Scan for the cell matching the given text and deliver its (x, y) coordinate at center. 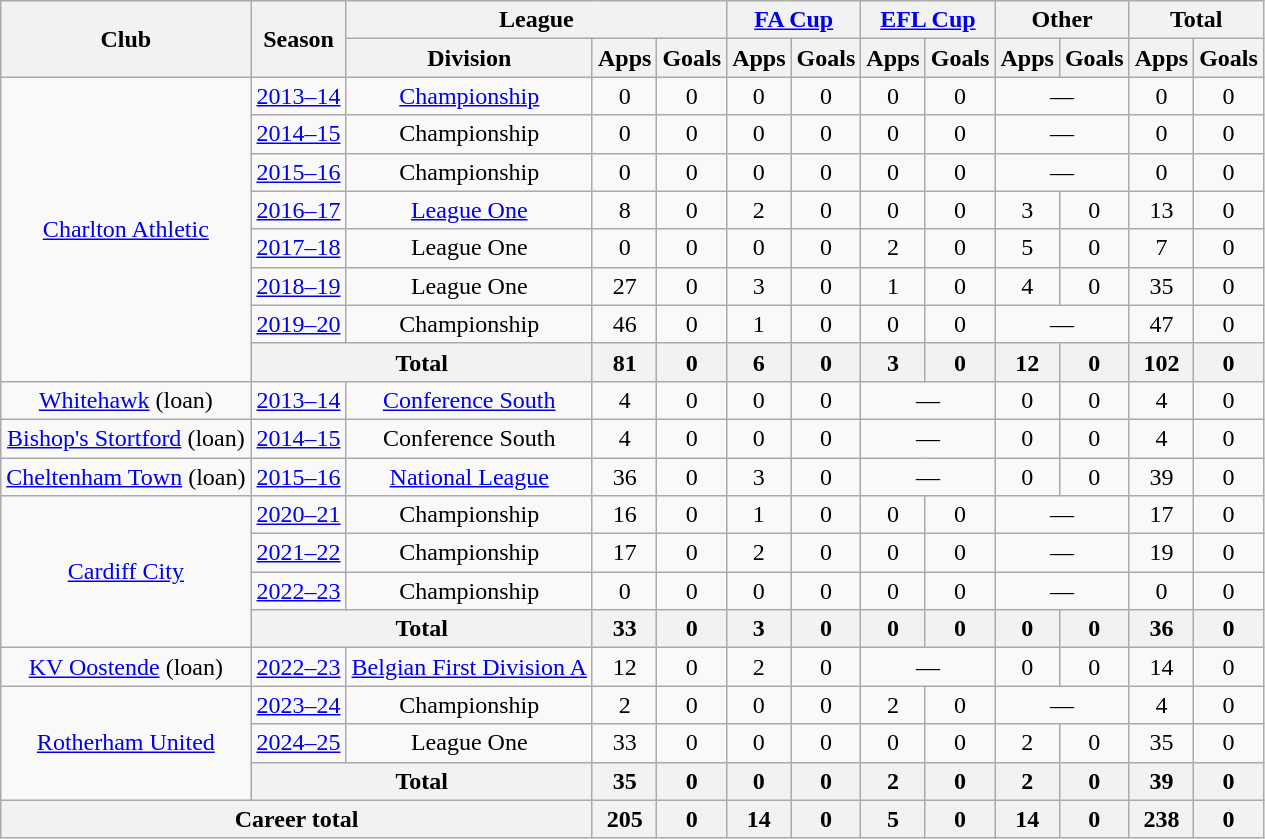
FA Cup (794, 20)
102 (1161, 362)
Cardiff City (126, 572)
Other (1062, 20)
Whitehawk (loan) (126, 400)
47 (1161, 324)
7 (1161, 248)
205 (624, 819)
Division (469, 58)
2020–21 (298, 515)
Season (298, 39)
2021–22 (298, 553)
238 (1161, 819)
League (536, 20)
National League (469, 477)
Rotherham United (126, 743)
Bishop's Stortford (loan) (126, 438)
2023–24 (298, 705)
EFL Cup (928, 20)
Charlton Athletic (126, 229)
KV Oostende (loan) (126, 667)
13 (1161, 210)
2019–20 (298, 324)
Career total (297, 819)
2024–25 (298, 743)
27 (624, 286)
2017–18 (298, 248)
2018–19 (298, 286)
16 (624, 515)
8 (624, 210)
Club (126, 39)
2016–17 (298, 210)
Belgian First Division A (469, 667)
46 (624, 324)
19 (1161, 553)
6 (759, 362)
81 (624, 362)
Cheltenham Town (loan) (126, 477)
